Detect which cell encompasses the target text, then output its [X, Y] center coordinate. 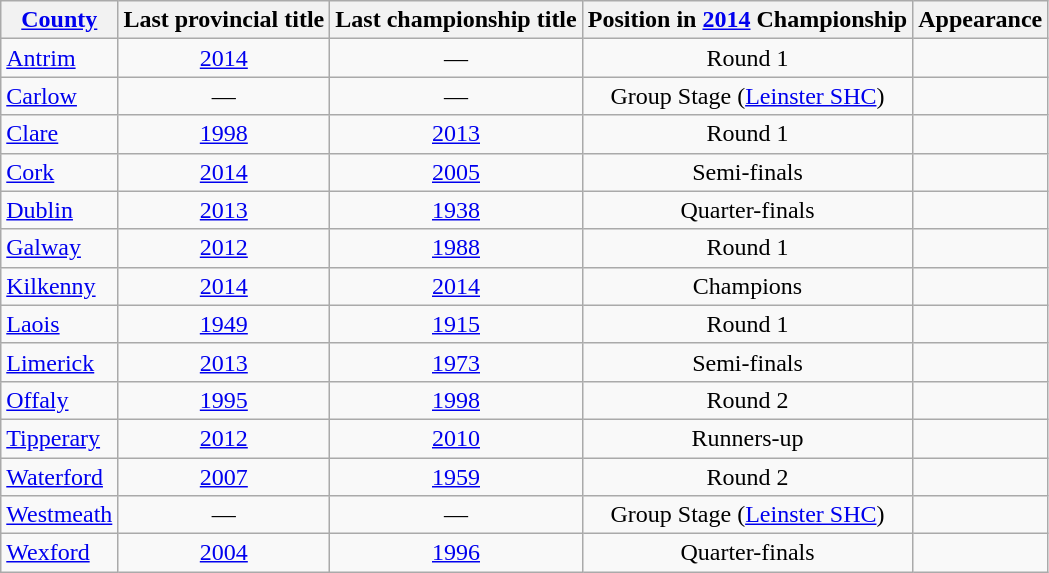
1988 [456, 248]
Laois [60, 324]
Last championship title [456, 20]
2007 [224, 477]
Tipperary [60, 438]
Last provincial title [224, 20]
Westmeath [60, 515]
Waterford [60, 477]
Antrim [60, 58]
2005 [456, 172]
Wexford [60, 553]
Champions [748, 286]
Galway [60, 248]
Carlow [60, 96]
1973 [456, 362]
Offaly [60, 400]
Cork [60, 172]
2004 [224, 553]
Dublin [60, 210]
1996 [456, 553]
Runners-up [748, 438]
Position in 2014 Championship [748, 20]
Appearance [980, 20]
1938 [456, 210]
1915 [456, 324]
2010 [456, 438]
Kilkenny [60, 286]
County [60, 20]
1959 [456, 477]
Limerick [60, 362]
Clare [60, 134]
1995 [224, 400]
1949 [224, 324]
